Scan for the cell matching the given text and deliver its [X, Y] coordinate at center. 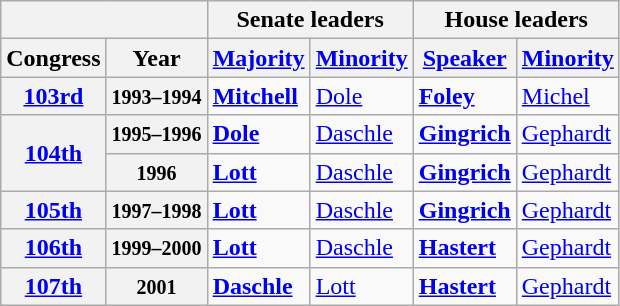
Mitchell [258, 96]
Foley [464, 96]
Year [156, 58]
107th [54, 286]
103rd [54, 96]
1993–1994 [156, 96]
Speaker [464, 58]
105th [54, 210]
Senate leaders [310, 20]
1995–1996 [156, 134]
House leaders [516, 20]
2001 [156, 286]
Michel [568, 96]
1999–2000 [156, 248]
Majority [258, 58]
Congress [54, 58]
104th [54, 153]
1996 [156, 172]
1997–1998 [156, 210]
106th [54, 248]
